Capture the cell that displays the provided text and extract its [X, Y] central coordinate. 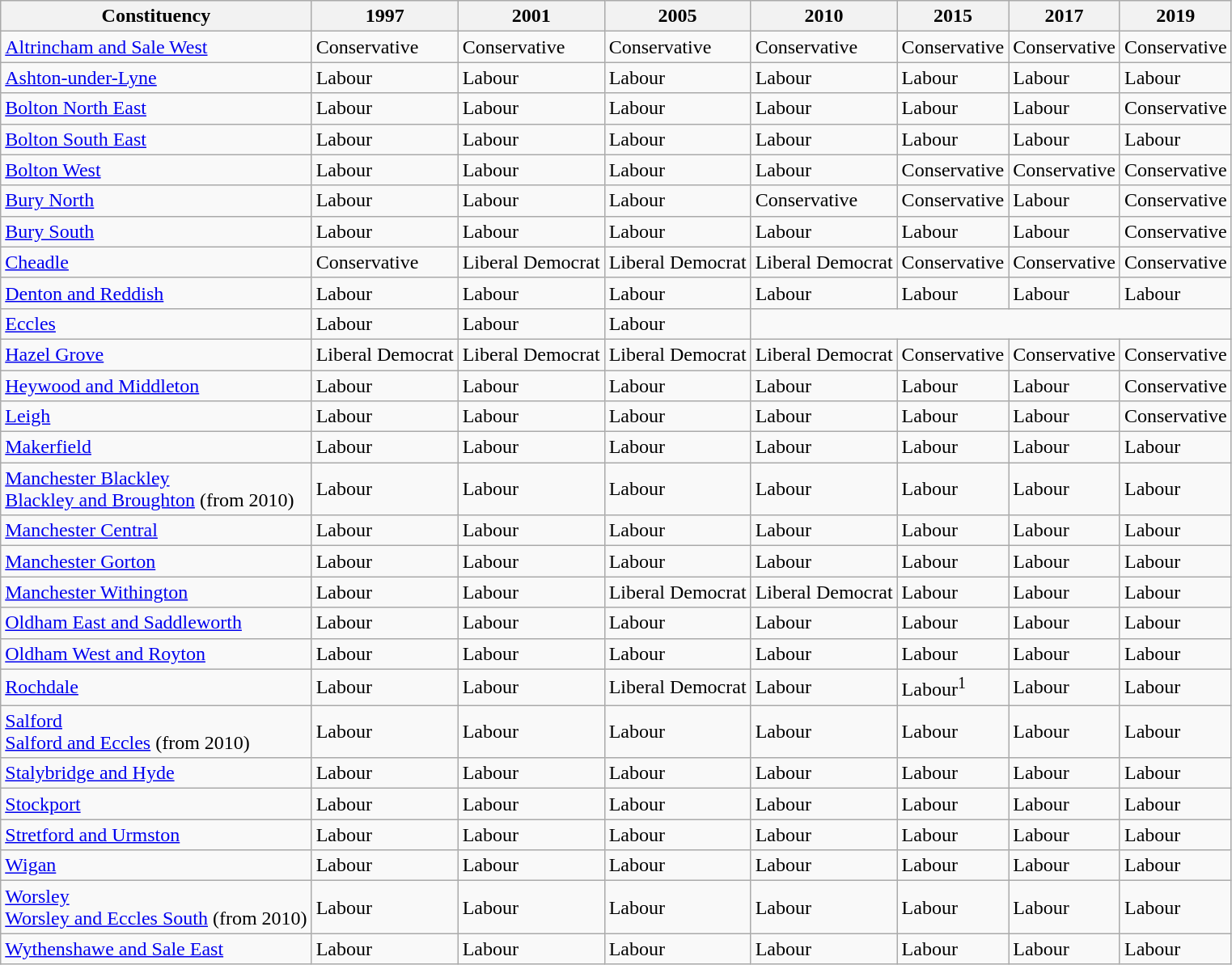
Manchester BlackleyBlackley and Broughton (from 2010) [156, 489]
Oldham West and Royton [156, 654]
SalfordSalford and Eccles (from 2010) [156, 731]
2017 [1065, 16]
Wythenshawe and Sale East [156, 949]
Denton and Reddish [156, 293]
Constituency [156, 16]
1997 [385, 16]
Labour1 [953, 688]
Oldham East and Saddleworth [156, 623]
Makerfield [156, 447]
Ashton-under-Lyne [156, 78]
Hazel Grove [156, 354]
Manchester Gorton [156, 561]
WorsleyWorsley and Eccles South (from 2010) [156, 908]
2005 [678, 16]
2015 [953, 16]
Manchester Withington [156, 592]
Eccles [156, 324]
2019 [1175, 16]
Wigan [156, 866]
Bolton South East [156, 139]
2001 [531, 16]
Manchester Central [156, 531]
Stalybridge and Hyde [156, 773]
Cheadle [156, 262]
Rochdale [156, 688]
Stretford and Urmston [156, 835]
Heywood and Middleton [156, 386]
2010 [823, 16]
Stockport [156, 804]
Leigh [156, 417]
Bolton North East [156, 108]
Bolton West [156, 170]
Bury North [156, 201]
Bury South [156, 231]
Altrincham and Sale West [156, 47]
